Output the [x, y] coordinate of the center of the cell containing the given text.  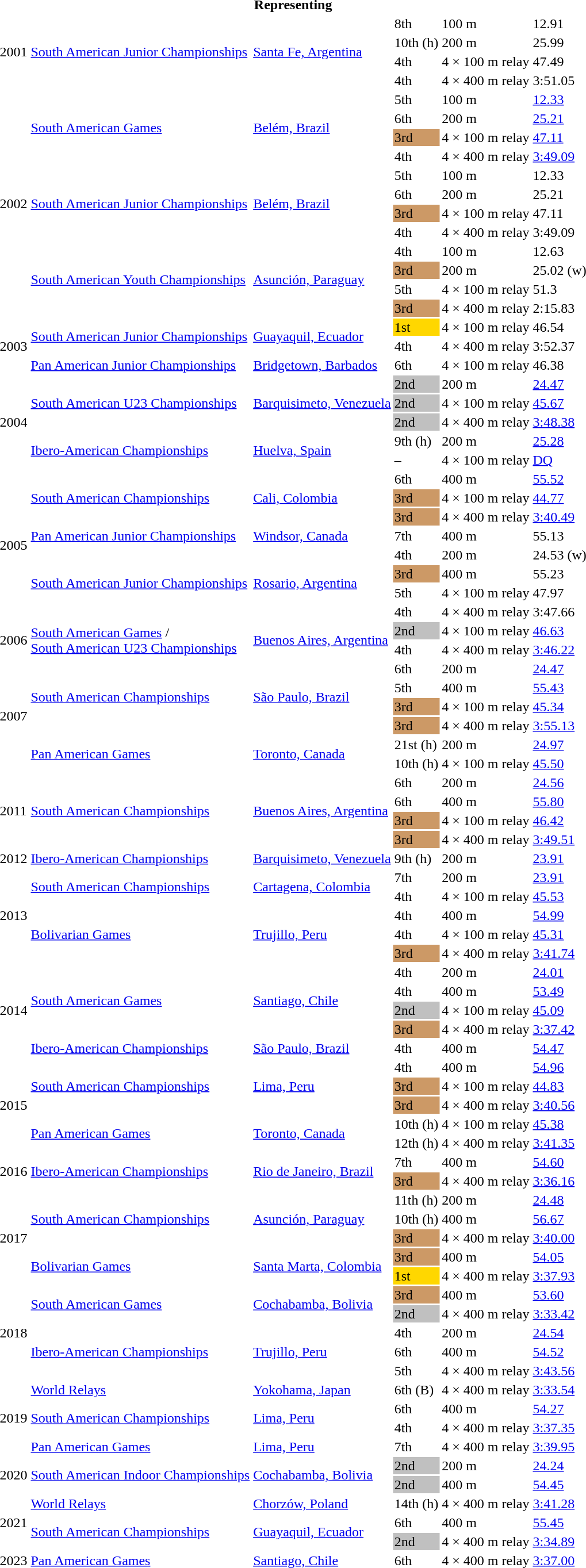
Santa Fe, Argentina [322, 52]
Santa Marta, Colombia [322, 1266]
12th (h) [416, 1143]
South American U23 Championships [140, 403]
11th (h) [416, 1200]
South American Games /South American U23 Championships [140, 641]
6th (B) [416, 1390]
Santiago, Chile [322, 1000]
Yokohama, Japan [322, 1390]
8th [416, 24]
South American Indoor Championships [140, 1475]
14th (h) [416, 1504]
Cali, Colombia [322, 498]
Rosario, Argentina [322, 583]
Cartagena, Colombia [322, 887]
Windsor, Canada [322, 536]
Rio de Janeiro, Brazil [322, 1172]
Huelva, Spain [322, 451]
21st (h) [416, 745]
– [416, 460]
South American Youth Championships [140, 279]
Bridgetown, Barbados [322, 365]
Chorzów, Poland [322, 1504]
